Find where the given text appears and provide that cell's center as (x, y) coordinate. 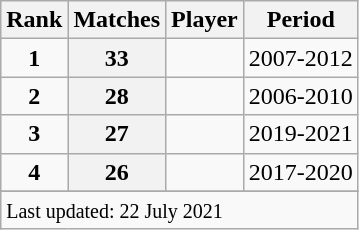
26 (117, 172)
2007-2012 (300, 58)
27 (117, 134)
33 (117, 58)
2019-2021 (300, 134)
Player (205, 20)
2006-2010 (300, 96)
2 (34, 96)
1 (34, 58)
2017-2020 (300, 172)
Rank (34, 20)
Last updated: 22 July 2021 (180, 210)
4 (34, 172)
Matches (117, 20)
Period (300, 20)
28 (117, 96)
3 (34, 134)
